Capture the cell that displays the provided text and extract its (x, y) central coordinate. 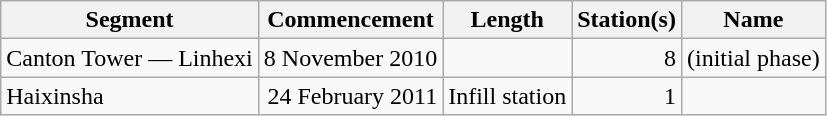
Commencement (350, 20)
Segment (130, 20)
8 November 2010 (350, 58)
Haixinsha (130, 96)
8 (627, 58)
(initial phase) (753, 58)
24 February 2011 (350, 96)
Name (753, 20)
1 (627, 96)
Station(s) (627, 20)
Length (508, 20)
Infill station (508, 96)
Canton Tower — Linhexi (130, 58)
